From the cell containing the given text, extract its center point as (x, y) coordinate. 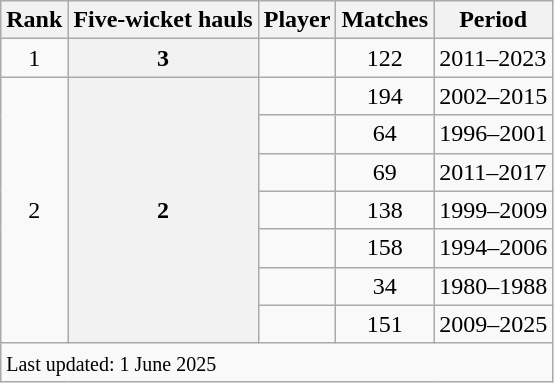
Last updated: 1 June 2025 (277, 362)
2009–2025 (494, 324)
2002–2015 (494, 96)
122 (385, 58)
Rank (34, 20)
1980–1988 (494, 286)
Period (494, 20)
1996–2001 (494, 134)
1999–2009 (494, 210)
64 (385, 134)
Player (297, 20)
138 (385, 210)
69 (385, 172)
Five-wicket hauls (163, 20)
151 (385, 324)
Matches (385, 20)
2011–2023 (494, 58)
3 (163, 58)
2011–2017 (494, 172)
34 (385, 286)
1 (34, 58)
1994–2006 (494, 248)
194 (385, 96)
158 (385, 248)
